Search for the cell housing the specified text and yield its (x, y) center coordinate. 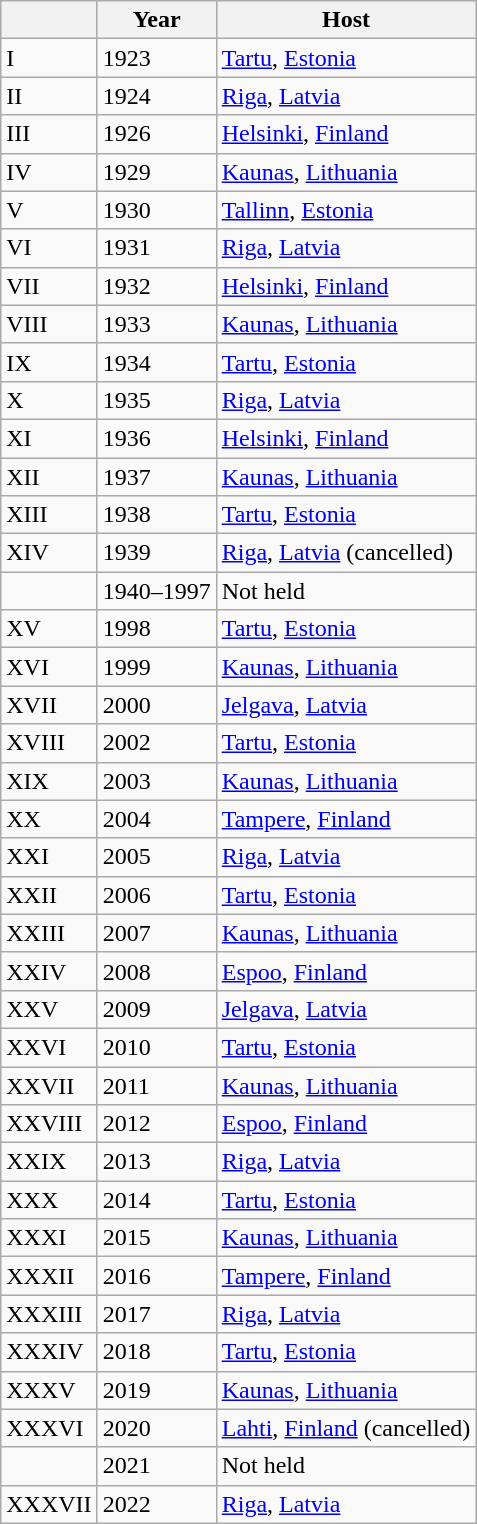
1926 (156, 134)
XXIV (49, 971)
2018 (156, 1352)
Host (346, 20)
XXXIII (49, 1314)
XXXV (49, 1390)
2002 (156, 743)
XXXII (49, 1276)
XVI (49, 667)
XXVI (49, 1047)
1931 (156, 248)
2014 (156, 1200)
II (49, 96)
XXVIII (49, 1124)
1999 (156, 667)
2010 (156, 1047)
1937 (156, 477)
1936 (156, 438)
2005 (156, 857)
XXVII (49, 1085)
2012 (156, 1124)
XII (49, 477)
2008 (156, 971)
1933 (156, 324)
III (49, 134)
XV (49, 629)
XVII (49, 705)
1932 (156, 286)
I (49, 58)
VI (49, 248)
2011 (156, 1085)
2007 (156, 933)
1938 (156, 515)
1935 (156, 400)
1929 (156, 172)
VII (49, 286)
XXIII (49, 933)
XXXVI (49, 1428)
XI (49, 438)
VIII (49, 324)
2017 (156, 1314)
1923 (156, 58)
2006 (156, 895)
1940–1997 (156, 591)
XXI (49, 857)
2022 (156, 1504)
XXII (49, 895)
IV (49, 172)
2016 (156, 1276)
2015 (156, 1238)
2021 (156, 1466)
2020 (156, 1428)
Tallinn, Estonia (346, 210)
2003 (156, 781)
XIX (49, 781)
XXXVII (49, 1504)
1930 (156, 210)
XIII (49, 515)
XXXI (49, 1238)
X (49, 400)
XVIII (49, 743)
2004 (156, 819)
XX (49, 819)
2019 (156, 1390)
XXIX (49, 1162)
XXX (49, 1200)
1939 (156, 553)
2009 (156, 1009)
Lahti, Finland (cancelled) (346, 1428)
XXV (49, 1009)
Riga, Latvia (cancelled) (346, 553)
1924 (156, 96)
XIV (49, 553)
2000 (156, 705)
2013 (156, 1162)
IX (49, 362)
XXXIV (49, 1352)
1934 (156, 362)
V (49, 210)
Year (156, 20)
1998 (156, 629)
